Find where the given text appears and provide that cell's center as (X, Y) coordinate. 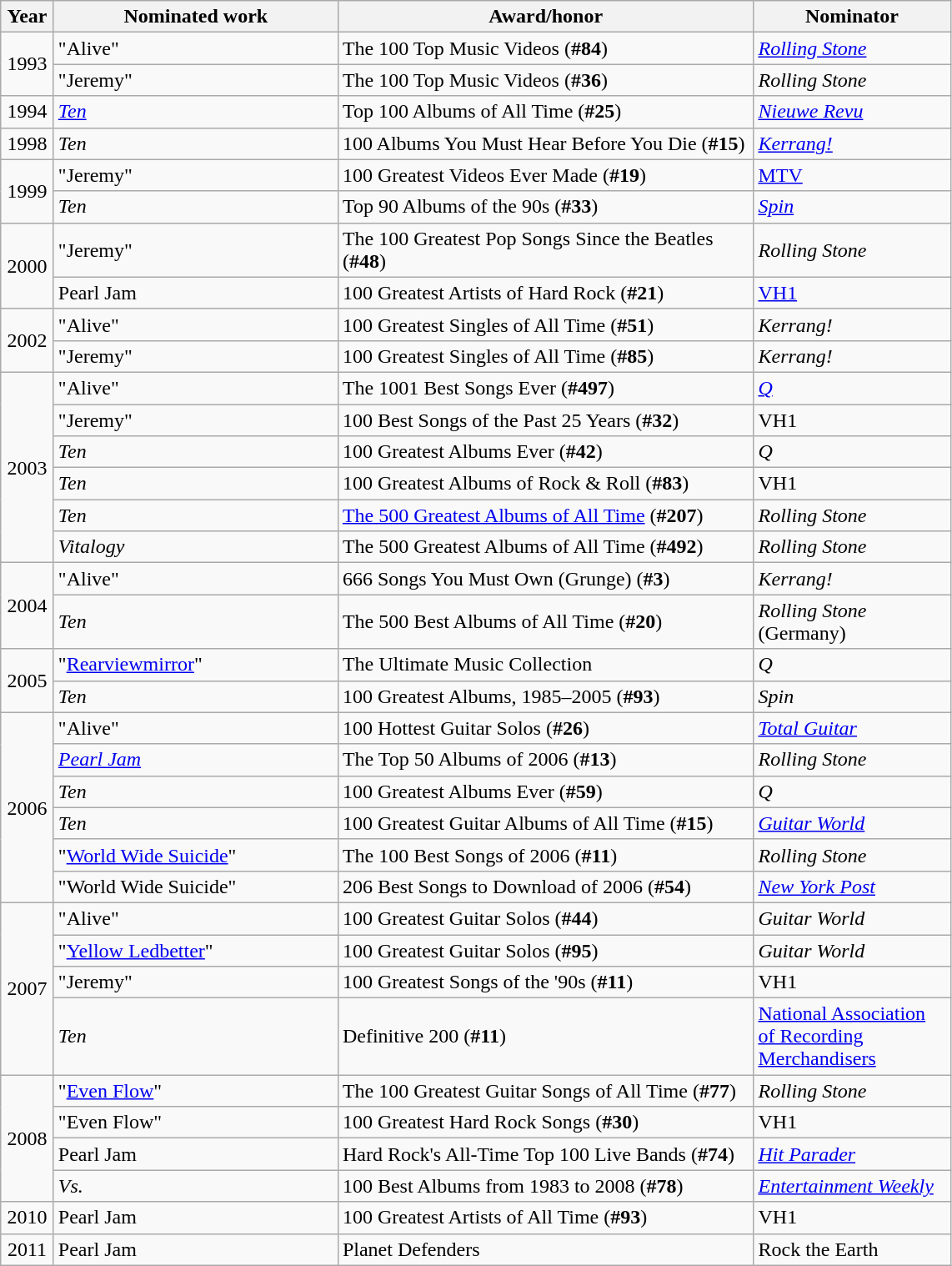
The 1001 Best Songs Ever (#497) (545, 388)
100 Greatest Singles of All Time (#51) (545, 324)
Award/honor (545, 17)
2005 (28, 681)
Rock the Earth (852, 1249)
2004 (28, 605)
Hard Rock's All-Time Top 100 Live Bands (#74) (545, 1154)
The 500 Greatest Albums of All Time (#492) (545, 547)
100 Greatest Albums of Rock & Roll (#83) (545, 484)
Nieuwe Revu (852, 112)
2003 (28, 467)
1999 (28, 191)
100 Albums You Must Hear Before You Die (#15) (545, 143)
Top 90 Albums of the 90s (#33) (545, 207)
The 500 Greatest Albums of All Time (#207) (545, 515)
1998 (28, 143)
2002 (28, 340)
100 Best Albums from 1983 to 2008 (#78) (545, 1186)
The Ultimate Music Collection (545, 665)
100 Best Songs of the Past 25 Years (#32) (545, 419)
100 Hottest Guitar Solos (#26) (545, 728)
The 100 Top Music Videos (#84) (545, 48)
Year (28, 17)
The 100 Best Songs of 2006 (#11) (545, 855)
The 500 Best Albums of All Time (#20) (545, 622)
2006 (28, 807)
The 100 Greatest Guitar Songs of All Time (#77) (545, 1091)
Top 100 Albums of All Time (#25) (545, 112)
"Rearviewmirror" (195, 665)
666 Songs You Must Own (Grunge) (#3) (545, 579)
2010 (28, 1218)
100 Greatest Artists of All Time (#93) (545, 1218)
1993 (28, 64)
Vs. (195, 1186)
100 Greatest Singles of All Time (#85) (545, 356)
Entertainment Weekly (852, 1186)
Vitalogy (195, 547)
100 Greatest Albums Ever (#42) (545, 452)
100 Greatest Guitar Solos (#44) (545, 918)
Definitive 200 (#11) (545, 1037)
1994 (28, 112)
2007 (28, 988)
2008 (28, 1138)
The Top 50 Albums of 2006 (#13) (545, 760)
2011 (28, 1249)
100 Greatest Songs of the '90s (#11) (545, 982)
Total Guitar (852, 728)
The 100 Top Music Videos (#36) (545, 80)
New York Post (852, 887)
"Yellow Ledbetter" (195, 950)
100 Greatest Hard Rock Songs (#30) (545, 1123)
100 Greatest Videos Ever Made (#19) (545, 175)
206 Best Songs to Download of 2006 (#54) (545, 887)
100 Greatest Albums Ever (#59) (545, 791)
Planet Defenders (545, 1249)
100 Greatest Guitar Solos (#95) (545, 950)
100 Greatest Guitar Albums of All Time (#15) (545, 823)
2000 (28, 265)
National Association of Recording Merchandisers (852, 1037)
Rolling Stone (Germany) (852, 622)
100 Greatest Albums, 1985–2005 (#93) (545, 696)
MTV (852, 175)
The 100 Greatest Pop Songs Since the Beatles (#48) (545, 250)
Nominator (852, 17)
100 Greatest Artists of Hard Rock (#21) (545, 293)
Nominated work (195, 17)
Hit Parader (852, 1154)
